From the cell containing the given text, extract its center point as [x, y] coordinate. 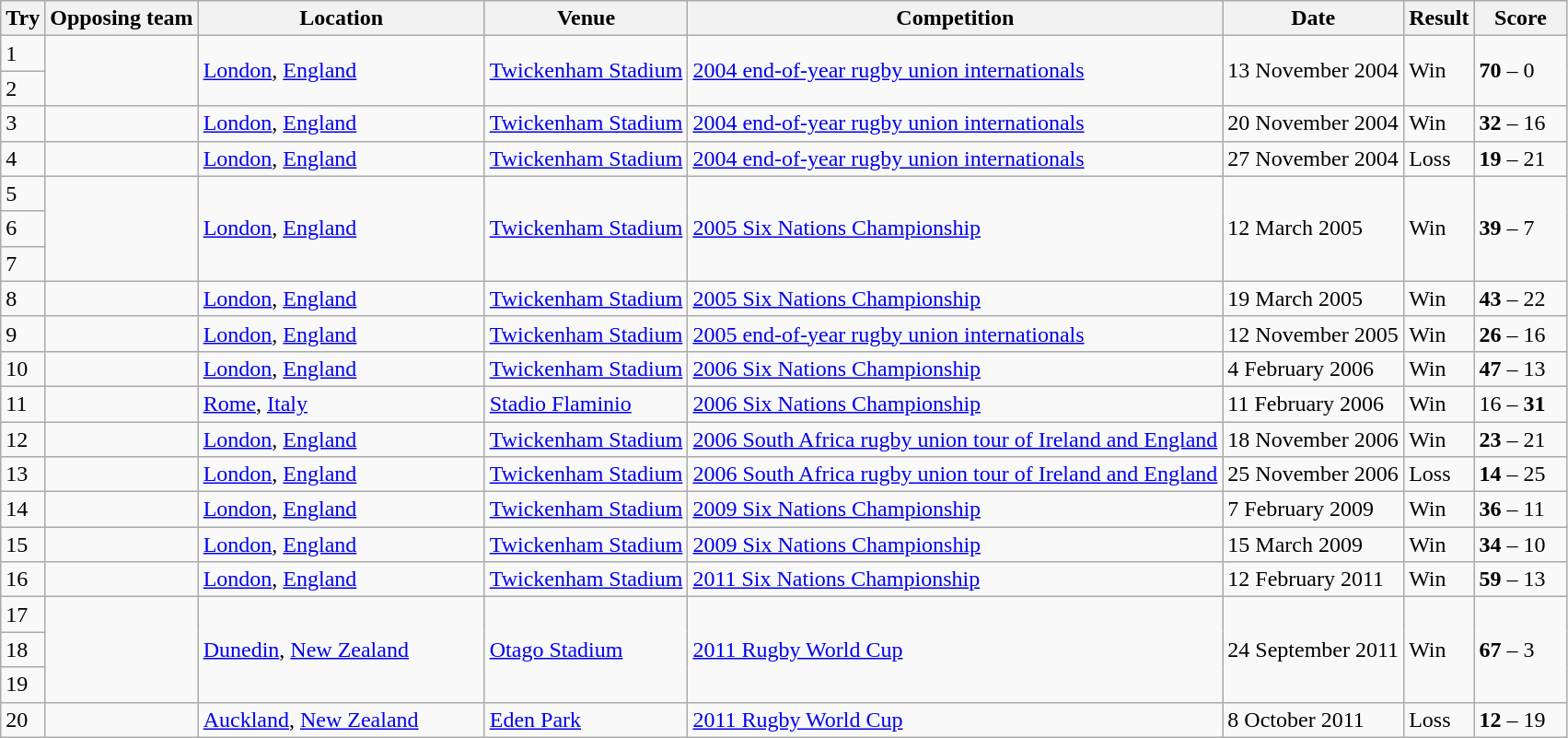
10 [23, 369]
2005 end-of-year rugby union internationals [956, 334]
Stadio Flaminio [586, 404]
67 – 3 [1521, 650]
2 [23, 88]
20 November 2004 [1313, 123]
Location [341, 18]
8 October 2011 [1313, 720]
Auckland, New Zealand [341, 720]
39 – 7 [1521, 228]
7 [23, 264]
Date [1313, 18]
18 November 2006 [1313, 439]
Competition [956, 18]
32 – 16 [1521, 123]
Dunedin, New Zealand [341, 650]
12 February 2011 [1313, 580]
Venue [586, 18]
Result [1439, 18]
3 [23, 123]
19 – 21 [1521, 158]
19 [23, 685]
24 September 2011 [1313, 650]
16 [23, 580]
17 [23, 615]
2011 Six Nations Championship [956, 580]
12 March 2005 [1313, 228]
Eden Park [586, 720]
34 – 10 [1521, 545]
4 February 2006 [1313, 369]
59 – 13 [1521, 580]
1 [23, 53]
Rome, Italy [341, 404]
14 – 25 [1521, 474]
26 – 16 [1521, 334]
5 [23, 193]
27 November 2004 [1313, 158]
19 March 2005 [1313, 299]
18 [23, 650]
14 [23, 510]
Score [1521, 18]
25 November 2006 [1313, 474]
8 [23, 299]
Try [23, 18]
12 – 19 [1521, 720]
23 – 21 [1521, 439]
Opposing team [122, 18]
11 [23, 404]
43 – 22 [1521, 299]
12 November 2005 [1313, 334]
36 – 11 [1521, 510]
11 February 2006 [1313, 404]
15 [23, 545]
9 [23, 334]
47 – 13 [1521, 369]
20 [23, 720]
12 [23, 439]
7 February 2009 [1313, 510]
13 November 2004 [1313, 71]
16 – 31 [1521, 404]
70 – 0 [1521, 71]
6 [23, 228]
Otago Stadium [586, 650]
4 [23, 158]
15 March 2009 [1313, 545]
13 [23, 474]
